Locate the cell with the specified text and output its (x, y) center coordinate. 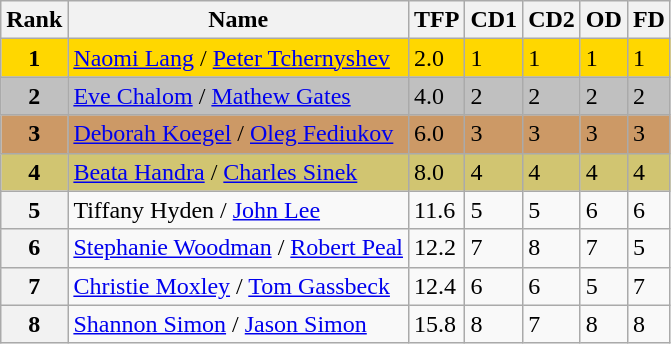
TFP (436, 20)
2.0 (436, 58)
6.0 (436, 134)
OD (604, 20)
Stephanie Woodman / Robert Peal (238, 248)
12.4 (436, 286)
Christie Moxley / Tom Gassbeck (238, 286)
Rank (34, 20)
11.6 (436, 210)
Tiffany Hyden / John Lee (238, 210)
4.0 (436, 96)
8.0 (436, 172)
Name (238, 20)
Deborah Koegel / Oleg Fediukov (238, 134)
Shannon Simon / Jason Simon (238, 324)
12.2 (436, 248)
Beata Handra / Charles Sinek (238, 172)
Eve Chalom / Mathew Gates (238, 96)
CD1 (494, 20)
15.8 (436, 324)
FD (648, 20)
Naomi Lang / Peter Tchernyshev (238, 58)
CD2 (552, 20)
